Locate the cell with the specified text and output its [X, Y] center coordinate. 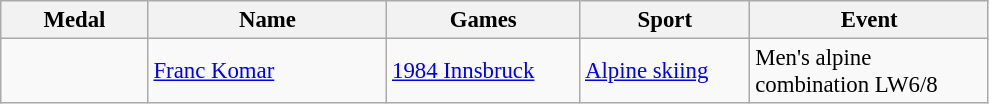
Alpine skiing [665, 72]
1984 Innsbruck [484, 72]
Franc Komar [268, 72]
Name [268, 20]
Medal [74, 20]
Event [870, 20]
Games [484, 20]
Men's alpine combination LW6/8 [870, 72]
Sport [665, 20]
